Locate the cell with the specified text and output its (X, Y) center coordinate. 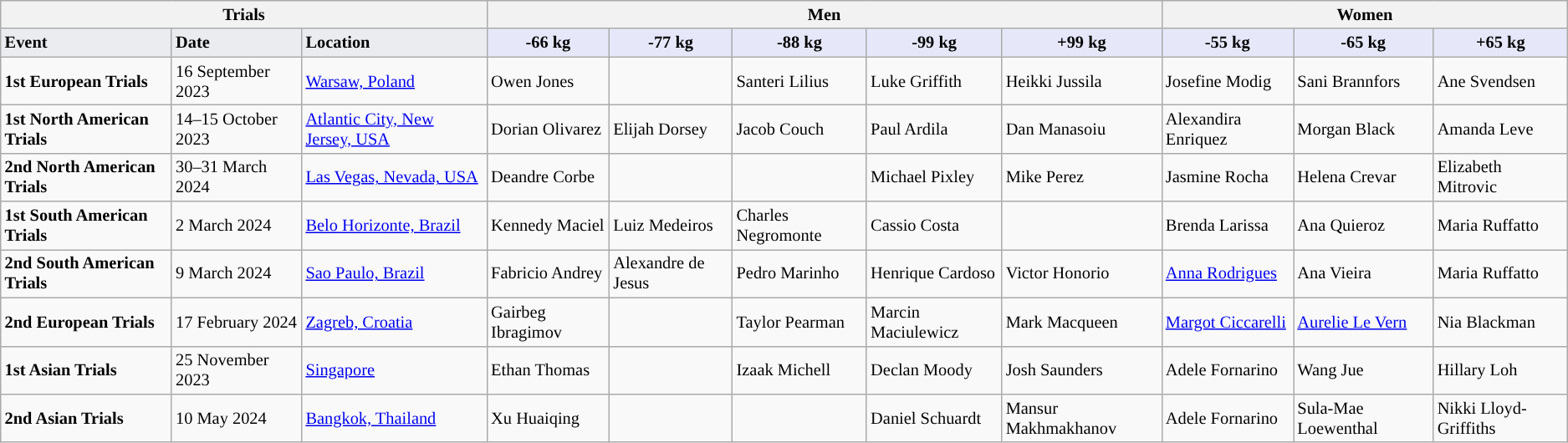
30–31 March 2024 (236, 177)
Owen Jones (548, 81)
25 November 2023 (236, 370)
-88 kg (799, 43)
Xu Huaiqing (548, 418)
9 March 2024 (236, 273)
Mark Macqueen (1082, 322)
Wang Jue (1363, 370)
1st South American Trials (86, 226)
Men (825, 14)
Michael Pixley (934, 177)
10 May 2024 (236, 418)
Nikki Lloyd-Griffiths (1500, 418)
Event (86, 43)
-55 kg (1228, 43)
Bangkok, Thailand (395, 418)
Jasmine Rocha (1228, 177)
Heikki Jussila (1082, 81)
Margot Ciccarelli (1228, 322)
2nd South American Trials (86, 273)
14–15 October 2023 (236, 129)
Las Vegas, Nevada, USA (395, 177)
Location (395, 43)
Aurelie Le Vern (1363, 322)
Taylor Pearman (799, 322)
2 March 2024 (236, 226)
Elizabeth Mitrovic (1500, 177)
Izaak Michell (799, 370)
Dan Manasoiu (1082, 129)
Ana Vieira (1363, 273)
Anna Rodrigues (1228, 273)
-65 kg (1363, 43)
16 September 2023 (236, 81)
Nia Blackman (1500, 322)
Morgan Black (1363, 129)
Sani Brannfors (1363, 81)
Women (1365, 14)
1st North American Trials (86, 129)
Warsaw, Poland (395, 81)
Sao Paulo, Brazil (395, 273)
Hillary Loh (1500, 370)
Fabricio Andrey (548, 273)
Amanda Leve (1500, 129)
Paul Ardila (934, 129)
Alexandira Enriquez (1228, 129)
2nd North American Trials (86, 177)
Ana Quieroz (1363, 226)
Atlantic City, New Jersey, USA (395, 129)
+65 kg (1500, 43)
Kennedy Maciel (548, 226)
Charles Negromonte (799, 226)
Cassio Costa (934, 226)
Mike Perez (1082, 177)
+99 kg (1082, 43)
Elijah Dorsey (671, 129)
Ethan Thomas (548, 370)
Marcin Maciulewicz (934, 322)
Luke Griffith (934, 81)
Pedro Marinho (799, 273)
2nd European Trials (86, 322)
Declan Moody (934, 370)
Mansur Makhmakhanov (1082, 418)
Luiz Medeiros (671, 226)
17 February 2024 (236, 322)
2nd Asian Trials (86, 418)
Alexandre de Jesus (671, 273)
Trials (244, 14)
Josefine Modig (1228, 81)
Jacob Couch (799, 129)
Santeri Lilius (799, 81)
Victor Honorio (1082, 273)
Singapore (395, 370)
1st European Trials (86, 81)
Gairbeg Ibragimov (548, 322)
-77 kg (671, 43)
Deandre Corbe (548, 177)
Henrique Cardoso (934, 273)
Brenda Larissa (1228, 226)
Ane Svendsen (1500, 81)
Helena Crevar (1363, 177)
Daniel Schuardt (934, 418)
Sula-Mae Loewenthal (1363, 418)
Date (236, 43)
Belo Horizonte, Brazil (395, 226)
Zagreb, Croatia (395, 322)
-99 kg (934, 43)
1st Asian Trials (86, 370)
-66 kg (548, 43)
Josh Saunders (1082, 370)
Dorian Olivarez (548, 129)
